Find where the given text appears and provide that cell's center as [X, Y] coordinate. 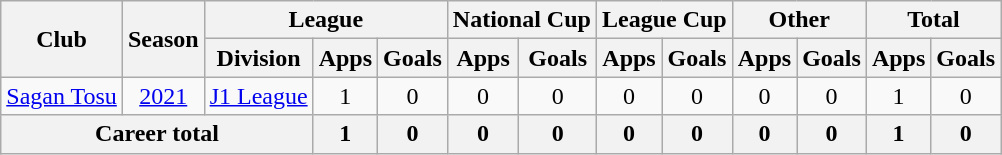
Club [62, 39]
League [326, 20]
Season [163, 39]
2021 [163, 96]
Other [799, 20]
J1 League [258, 96]
Sagan Tosu [62, 96]
Career total [157, 134]
National Cup [522, 20]
Division [258, 58]
Total [933, 20]
League Cup [664, 20]
